Locate the cell with the specified text and output its [x, y] center coordinate. 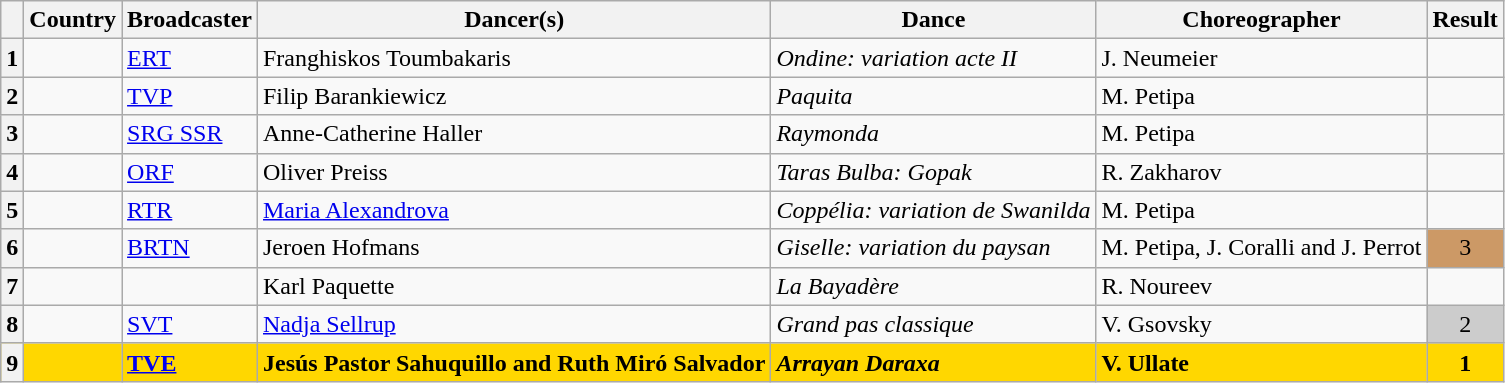
SRG SSR [190, 134]
Result [1465, 20]
Ondine: variation acte II [934, 58]
ORF [190, 172]
Dancer(s) [514, 20]
Karl Paquette [514, 286]
4 [12, 172]
Country [73, 20]
TVP [190, 96]
7 [12, 286]
5 [12, 210]
V. Ullate [1262, 362]
J. Neumeier [1262, 58]
9 [12, 362]
SVT [190, 324]
M. Petipa, J. Coralli and J. Perrot [1262, 248]
6 [12, 248]
Maria Alexandrova [514, 210]
Paquita [934, 96]
Broadcaster [190, 20]
Anne-Catherine Haller [514, 134]
Taras Bulba: Gopak [934, 172]
RTR [190, 210]
Nadja Sellrup [514, 324]
8 [12, 324]
V. Gsovsky [1262, 324]
Oliver Preiss [514, 172]
Franghiskos Toumbakaris [514, 58]
R. Zakharov [1262, 172]
BRTN [190, 248]
La Bayadère [934, 286]
Arrayan Daraxa [934, 362]
Jeroen Hofmans [514, 248]
Coppélia: variation de Swanilda [934, 210]
Choreographer [1262, 20]
Giselle: variation du paysan [934, 248]
ERT [190, 58]
TVE [190, 362]
Filip Barankiewicz [514, 96]
Dance [934, 20]
Raymonda [934, 134]
Jesús Pastor Sahuquillo and Ruth Miró Salvador [514, 362]
Grand pas classique [934, 324]
R. Noureev [1262, 286]
